Locate the cell with the specified text and output its (x, y) center coordinate. 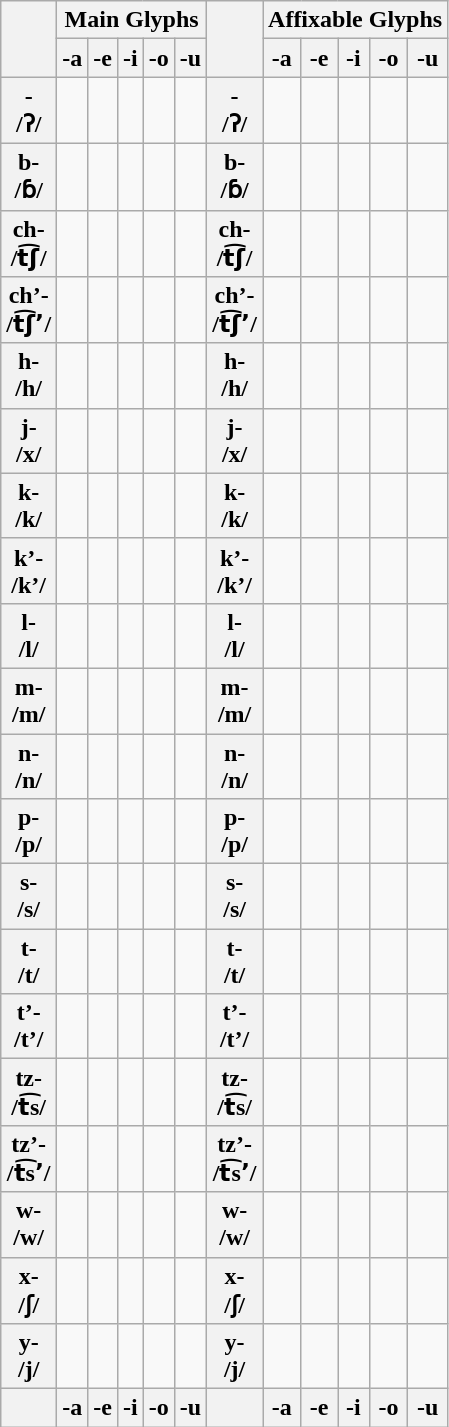
Affixable Glyphs (356, 20)
Main Glyphs (132, 20)
